Capture the cell that displays the provided text and extract its (x, y) central coordinate. 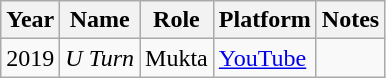
Mukta (177, 58)
Name (100, 20)
Notes (350, 20)
YouTube (264, 58)
Platform (264, 20)
U Turn (100, 58)
2019 (30, 58)
Year (30, 20)
Role (177, 20)
